For the text-containing cell, return its midpoint in (X, Y) coordinate format. 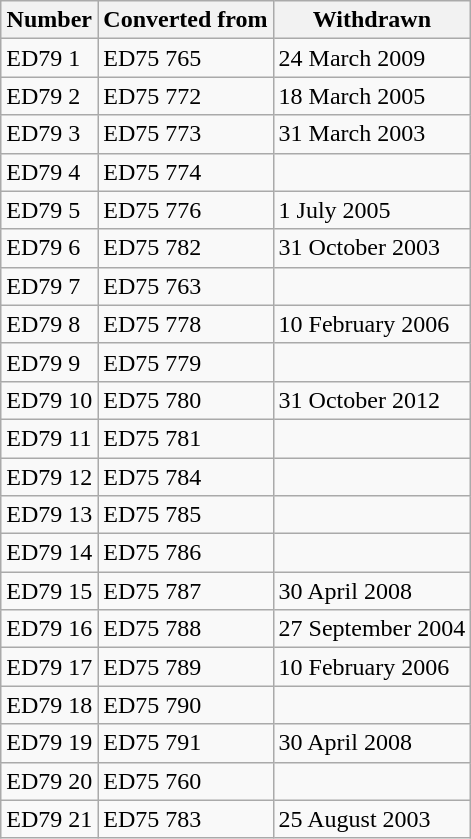
1 July 2005 (372, 210)
ED79 11 (50, 438)
31 October 2012 (372, 400)
ED75 789 (186, 667)
ED75 785 (186, 515)
31 March 2003 (372, 134)
ED79 18 (50, 705)
ED75 791 (186, 743)
ED79 5 (50, 210)
18 March 2005 (372, 96)
ED75 781 (186, 438)
ED79 14 (50, 553)
ED75 784 (186, 477)
Number (50, 20)
ED79 19 (50, 743)
ED75 776 (186, 210)
ED79 7 (50, 286)
ED75 765 (186, 58)
Converted from (186, 20)
ED75 774 (186, 172)
ED79 16 (50, 629)
ED75 782 (186, 248)
ED79 6 (50, 248)
ED79 4 (50, 172)
ED75 780 (186, 400)
ED79 10 (50, 400)
ED79 15 (50, 591)
ED79 3 (50, 134)
ED75 783 (186, 819)
ED75 779 (186, 362)
Withdrawn (372, 20)
ED79 1 (50, 58)
ED79 17 (50, 667)
ED79 12 (50, 477)
ED79 9 (50, 362)
31 October 2003 (372, 248)
ED75 760 (186, 781)
ED75 772 (186, 96)
ED79 8 (50, 324)
ED75 778 (186, 324)
27 September 2004 (372, 629)
25 August 2003 (372, 819)
ED75 786 (186, 553)
ED75 790 (186, 705)
24 March 2009 (372, 58)
ED79 2 (50, 96)
ED75 773 (186, 134)
ED75 788 (186, 629)
ED79 21 (50, 819)
ED75 763 (186, 286)
ED75 787 (186, 591)
ED79 20 (50, 781)
ED79 13 (50, 515)
